Search for the cell housing the specified text and yield its [x, y] center coordinate. 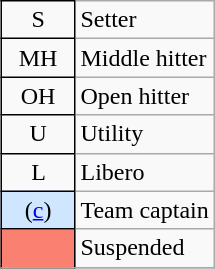
Suspended [144, 248]
(c) [38, 210]
S [38, 20]
MH [38, 58]
Setter [144, 20]
L [38, 172]
Utility [144, 134]
Middle hitter [144, 58]
U [38, 134]
Team captain [144, 210]
Open hitter [144, 96]
Libero [144, 172]
OH [38, 96]
